Locate the cell with the specified text and output its [X, Y] center coordinate. 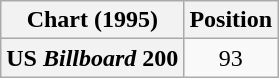
Chart (1995) [92, 20]
US Billboard 200 [92, 58]
93 [231, 58]
Position [231, 20]
